Return (x, y) of the center of cell containing provided text 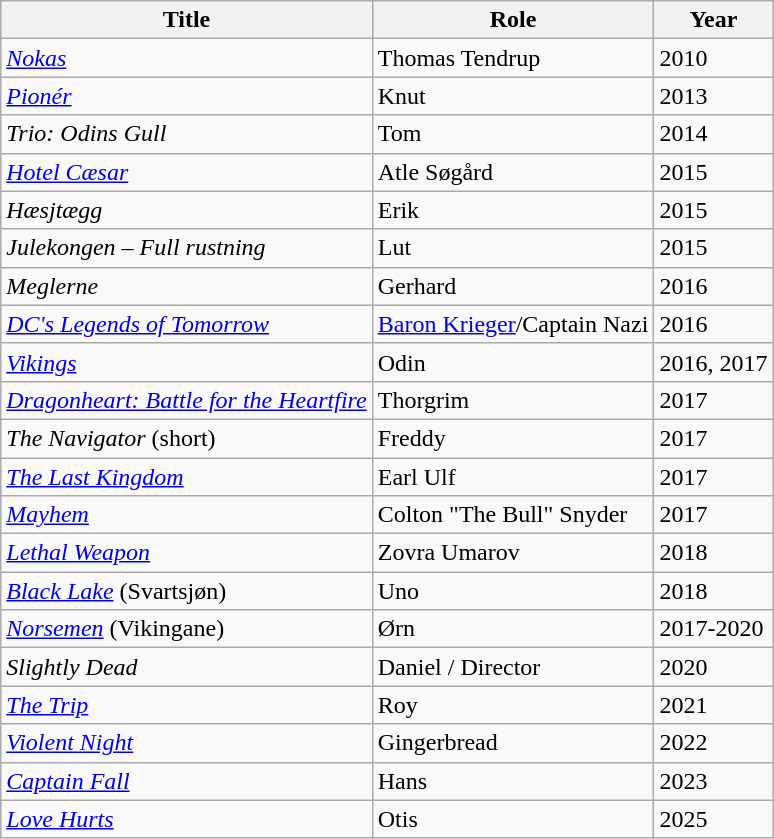
Meglerne (186, 286)
2017-2020 (714, 629)
Ørn (513, 629)
2014 (714, 134)
Otis (513, 819)
Slightly Dead (186, 667)
Violent Night (186, 743)
2025 (714, 819)
Vikings (186, 362)
Erik (513, 210)
Daniel / Director (513, 667)
Nokas (186, 58)
2023 (714, 781)
Black Lake (Svartsjøn) (186, 591)
Lut (513, 248)
Colton "The Bull" Snyder (513, 515)
Knut (513, 96)
Thorgrim (513, 400)
Lethal Weapon (186, 553)
Roy (513, 705)
Baron Krieger/Captain Nazi (513, 324)
The Last Kingdom (186, 477)
2010 (714, 58)
Title (186, 20)
Tom (513, 134)
Role (513, 20)
Pionér (186, 96)
Odin (513, 362)
The Navigator (short) (186, 438)
Trio: Odins Gull (186, 134)
Thomas Tendrup (513, 58)
Atle Søgård (513, 172)
Norsemen (Vikingane) (186, 629)
Hæsjtægg (186, 210)
Year (714, 20)
Earl Ulf (513, 477)
Captain Fall (186, 781)
Gingerbread (513, 743)
2013 (714, 96)
Gerhard (513, 286)
Mayhem (186, 515)
2021 (714, 705)
Hotel Cæsar (186, 172)
Zovra Umarov (513, 553)
Hans (513, 781)
2020 (714, 667)
2022 (714, 743)
Uno (513, 591)
Freddy (513, 438)
Dragonheart: Battle for the Heartfire (186, 400)
2016, 2017 (714, 362)
Love Hurts (186, 819)
DC's Legends of Tomorrow (186, 324)
The Trip (186, 705)
Julekongen – Full rustning (186, 248)
